Identify which cell holds the provided text, then report its [x, y] central coordinate. 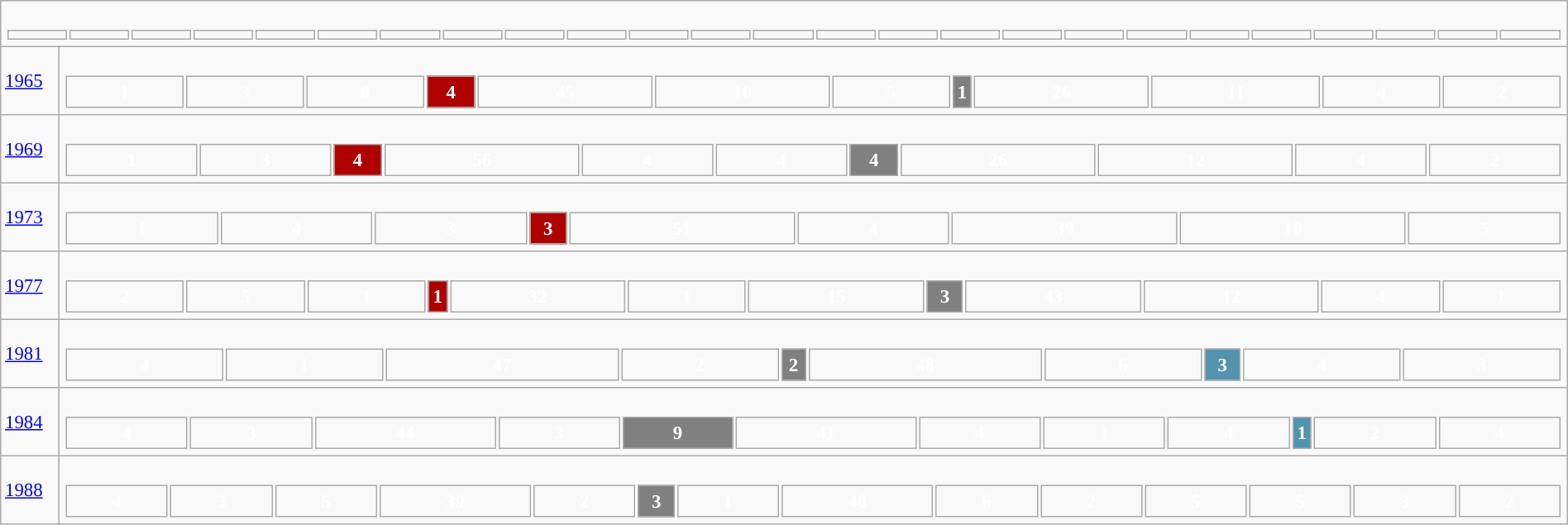
40 [857, 501]
1981 [30, 354]
15 [836, 296]
1965 [30, 81]
1 4 3 3 51 4 39 10 5 [813, 217]
8 [365, 91]
1984 [30, 422]
44 [405, 433]
48 [925, 365]
1973 [30, 217]
1969 [30, 149]
56 [482, 160]
51 [681, 228]
1988 [30, 491]
9 [678, 433]
45 [566, 91]
43 [1054, 296]
41 [825, 433]
47 [502, 365]
4 1 47 2 2 48 6 3 4 3 [813, 354]
11 [1236, 91]
2 5 1 1 32 1 15 3 43 12 4 1 [813, 286]
32 [538, 296]
1977 [30, 286]
1 3 8 4 45 10 5 1 26 11 4 2 [813, 81]
4 3 44 3 9 41 4 1 4 1 2 4 [813, 422]
1 3 4 56 4 4 4 26 12 4 2 [813, 149]
4 3 5 39 2 3 1 40 6 2 5 5 3 2 [813, 491]
